Locate the cell with the specified text and output its [x, y] center coordinate. 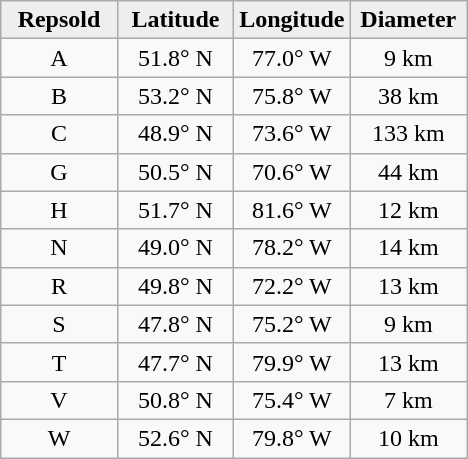
B [59, 96]
51.7° N [175, 210]
Diameter [408, 20]
53.2° N [175, 96]
79.8° W [292, 438]
75.4° W [292, 400]
N [59, 248]
7 km [408, 400]
38 km [408, 96]
S [59, 324]
14 km [408, 248]
Repsold [59, 20]
49.8° N [175, 286]
51.8° N [175, 58]
47.8° N [175, 324]
Latitude [175, 20]
R [59, 286]
52.6° N [175, 438]
W [59, 438]
73.6° W [292, 134]
H [59, 210]
133 km [408, 134]
75.8° W [292, 96]
47.7° N [175, 362]
12 km [408, 210]
T [59, 362]
72.2° W [292, 286]
V [59, 400]
50.8° N [175, 400]
10 km [408, 438]
C [59, 134]
77.0° W [292, 58]
49.0° N [175, 248]
A [59, 58]
48.9° N [175, 134]
Longitude [292, 20]
79.9° W [292, 362]
50.5° N [175, 172]
44 km [408, 172]
70.6° W [292, 172]
75.2° W [292, 324]
G [59, 172]
78.2° W [292, 248]
81.6° W [292, 210]
